Detect which cell encompasses the target text, then output its [X, Y] center coordinate. 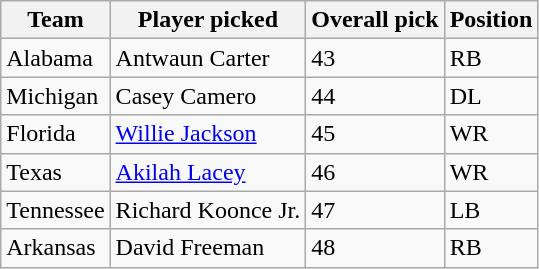
Team [56, 20]
Arkansas [56, 248]
45 [375, 134]
46 [375, 172]
48 [375, 248]
47 [375, 210]
Casey Camero [208, 96]
David Freeman [208, 248]
Florida [56, 134]
Richard Koonce Jr. [208, 210]
Position [491, 20]
Player picked [208, 20]
Overall pick [375, 20]
Texas [56, 172]
43 [375, 58]
44 [375, 96]
Akilah Lacey [208, 172]
Antwaun Carter [208, 58]
Alabama [56, 58]
LB [491, 210]
Michigan [56, 96]
Willie Jackson [208, 134]
Tennessee [56, 210]
DL [491, 96]
